Extract the (x, y) coordinate from the center of the cell holding the provided text.  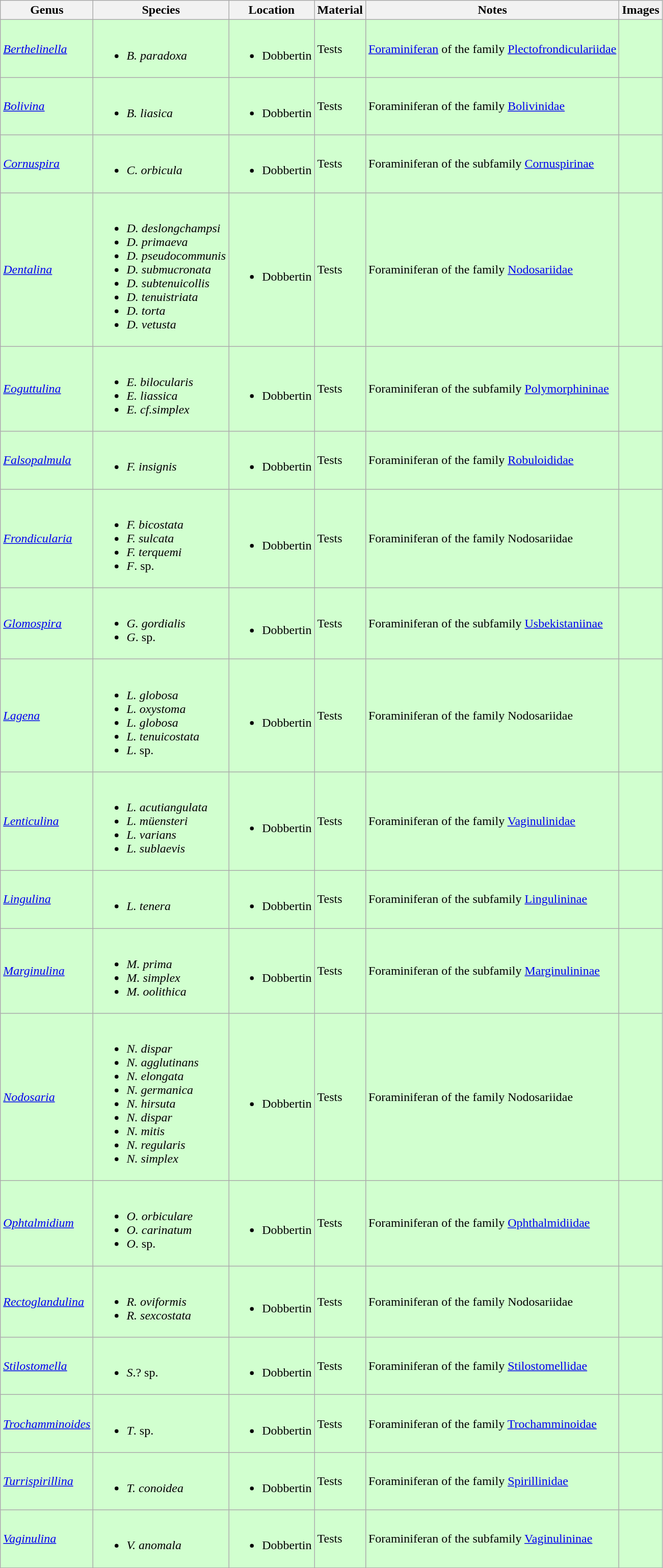
T. sp. (161, 1424)
Vaginulina (47, 1539)
Glomospira (47, 623)
Bolivina (47, 106)
S.? sp. (161, 1366)
Lagena (47, 715)
Notes (492, 10)
Dentalina (47, 269)
Ophtalmidium (47, 1223)
Foraminiferan of the family Robuloididae (492, 460)
G. gordialisG. sp. (161, 623)
B. liasica (161, 106)
D. deslongchampsiD. primaevaD. pseudocommunisD. submucronataD. subtenuicollisD. tenuistriataD. tortaD. vetusta (161, 269)
Marginulina (47, 971)
Foraminiferan of the subfamily Usbekistaniinae (492, 623)
Genus (47, 10)
Foraminiferan of the family Plectofrondiculariidae (492, 49)
T. conoidea (161, 1481)
Images (641, 10)
L. acutiangulataL. müensteriL. variansL. sublaevis (161, 821)
Turrispirillina (47, 1481)
Species (161, 10)
Rectoglandulina (47, 1302)
Stilostomella (47, 1366)
Berthelinella (47, 49)
Foraminiferan of the family Vaginulinidae (492, 821)
V. anomala (161, 1539)
Lingulina (47, 899)
Eoguttulina (47, 389)
Foraminiferan of the subfamily Cornuspirinae (492, 164)
N. disparN. agglutinansN. elongataN. germanicaN. hirsutaN. disparN. mitisN. regularisN. simplex (161, 1097)
Foraminiferan of the subfamily Marginulininae (492, 971)
Foraminiferan of the subfamily Polymorphininae (492, 389)
E. bilocularisE. liassicaE. cf.simplex (161, 389)
Foraminiferan of the subfamily Vaginulininae (492, 1539)
Cornuspira (47, 164)
Trochamminoides (47, 1424)
Foraminiferan of the subfamily Lingulininae (492, 899)
Nodosaria (47, 1097)
M. primaM. simplexM. oolithica (161, 971)
O. orbiculareO. carinatumO. sp. (161, 1223)
L. globosaL. oxystomaL. globosaL. tenuicostataL. sp. (161, 715)
Frondicularia (47, 538)
Falsopalmula (47, 460)
Foraminiferan of the family Trochamminoidae (492, 1424)
Foraminiferan of the family Bolivinidae (492, 106)
Material (340, 10)
F. bicostataF. sulcataF. terquemiF. sp. (161, 538)
F. insignis (161, 460)
Foraminiferan of the family Stilostomellidae (492, 1366)
Foraminiferan of the family Ophthalmidiidae (492, 1223)
Foraminiferan of the family Spirillinidae (492, 1481)
Location (272, 10)
C. orbicula (161, 164)
L. tenera (161, 899)
R. oviformisR. sexcostata (161, 1302)
B. paradoxa (161, 49)
Lenticulina (47, 821)
